Scan for the cell matching the given text and deliver its [x, y] coordinate at center. 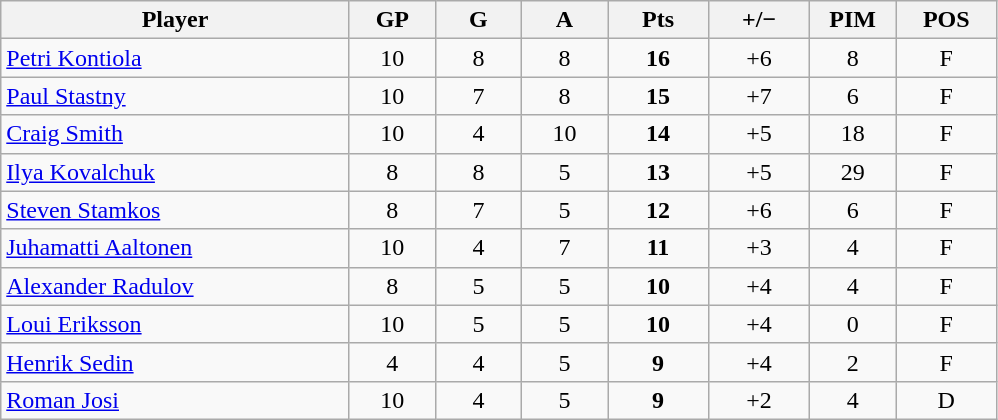
Alexander Radulov [176, 286]
Craig Smith [176, 134]
Petri Kontiola [176, 58]
29 [853, 172]
Paul Stastny [176, 96]
18 [853, 134]
Henrik Sedin [176, 362]
+7 [760, 96]
PIM [853, 20]
Roman Josi [176, 400]
11 [658, 248]
Player [176, 20]
POS [946, 20]
GP [392, 20]
12 [658, 210]
13 [658, 172]
Ilya Kovalchuk [176, 172]
16 [658, 58]
G [478, 20]
A [564, 20]
2 [853, 362]
Pts [658, 20]
Loui Eriksson [176, 324]
Steven Stamkos [176, 210]
Juhamatti Aaltonen [176, 248]
0 [853, 324]
14 [658, 134]
+/− [760, 20]
+3 [760, 248]
D [946, 400]
+2 [760, 400]
15 [658, 96]
